Output the (X, Y) coordinate of the center of the cell containing the given text.  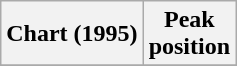
Chart (1995) (72, 34)
Peakposition (189, 34)
